Identify which cell holds the provided text, then report its [X, Y] central coordinate. 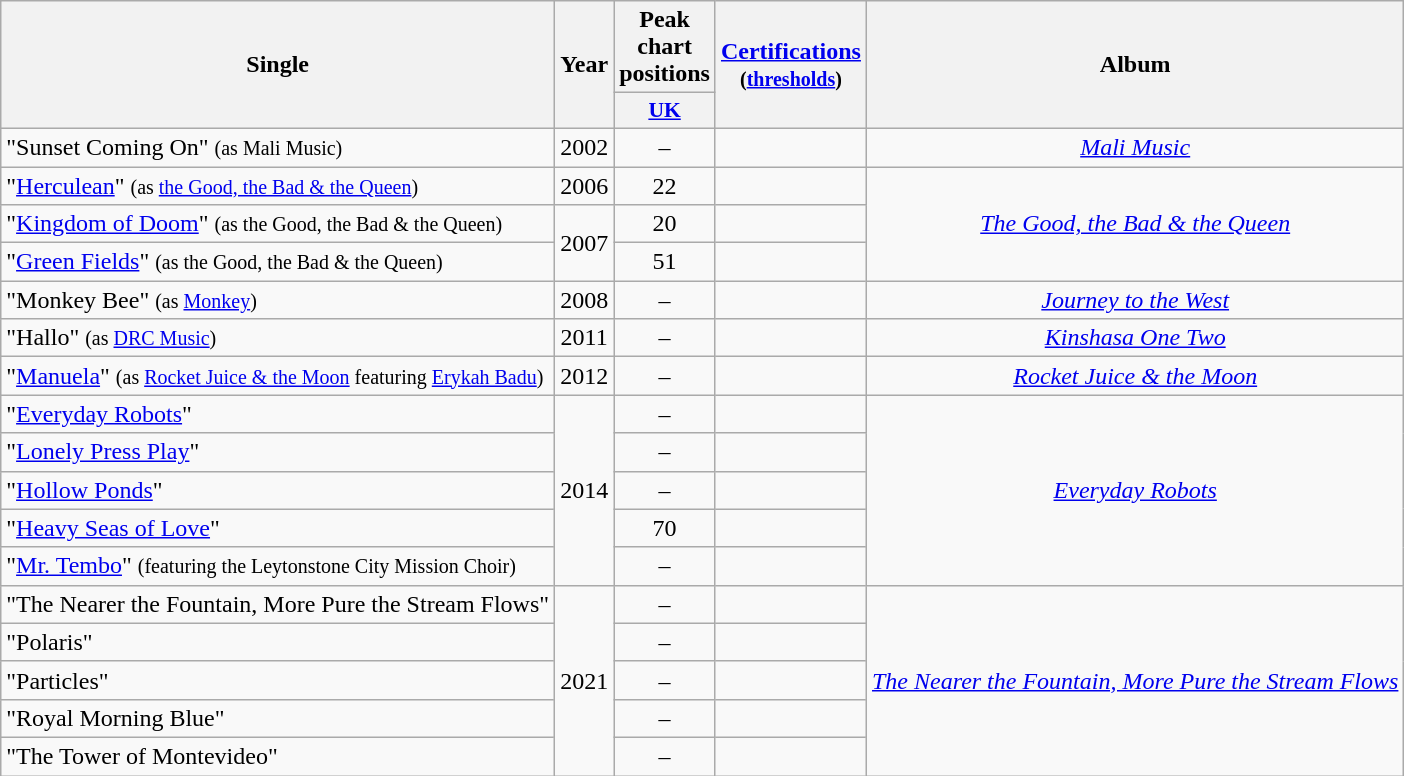
Album [1134, 65]
"Lonely Press Play" [278, 452]
"The Nearer the Fountain, More Pure the Stream Flows" [278, 604]
Kinshasa One Two [1134, 338]
"Monkey Bee" (as Monkey) [278, 300]
"Royal Morning Blue" [278, 718]
Everyday Robots [1134, 490]
51 [665, 262]
"Kingdom of Doom" (as the Good, the Bad & the Queen) [278, 224]
"The Tower of Montevideo" [278, 756]
Mali Music [1134, 147]
"Manuela" (as Rocket Juice & the Moon featuring Erykah Badu) [278, 376]
"Particles" [278, 680]
"Everyday Robots" [278, 414]
Peak chart positions [665, 47]
2011 [584, 338]
2012 [584, 376]
Certifications(thresholds) [790, 65]
UK [665, 111]
2021 [584, 680]
"Herculean" (as the Good, the Bad & the Queen) [278, 185]
2014 [584, 490]
Single [278, 65]
2002 [584, 147]
2006 [584, 185]
"Hollow Ponds" [278, 490]
20 [665, 224]
"Polaris" [278, 642]
"Mr. Tembo" (featuring the Leytonstone City Mission Choir) [278, 566]
70 [665, 528]
Year [584, 65]
The Nearer the Fountain, More Pure the Stream Flows [1134, 680]
The Good, the Bad & the Queen [1134, 223]
"Hallo" (as DRC Music) [278, 338]
22 [665, 185]
"Heavy Seas of Love" [278, 528]
"Green Fields" (as the Good, the Bad & the Queen) [278, 262]
2007 [584, 243]
Rocket Juice & the Moon [1134, 376]
2008 [584, 300]
Journey to the West [1134, 300]
"Sunset Coming On" (as Mali Music) [278, 147]
